Find where the given text appears and provide that cell's center as [X, Y] coordinate. 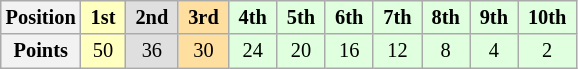
4th [253, 17]
30 [203, 51]
20 [301, 51]
2 [547, 51]
36 [152, 51]
1st [104, 17]
16 [349, 51]
24 [253, 51]
Position [41, 17]
8th [446, 17]
50 [104, 51]
3rd [203, 17]
5th [301, 17]
Points [41, 51]
12 [397, 51]
9th [494, 17]
4 [494, 51]
2nd [152, 17]
7th [397, 17]
8 [446, 51]
10th [547, 17]
6th [349, 17]
